Detect which cell encompasses the target text, then output its [X, Y] center coordinate. 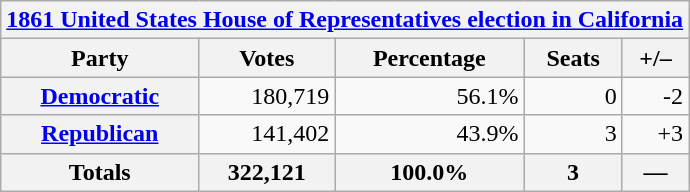
+/– [655, 58]
322,121 [267, 172]
0 [573, 96]
Totals [100, 172]
Votes [267, 58]
-2 [655, 96]
Seats [573, 58]
43.9% [430, 134]
141,402 [267, 134]
180,719 [267, 96]
100.0% [430, 172]
Republican [100, 134]
Percentage [430, 58]
Democratic [100, 96]
Party [100, 58]
+3 [655, 134]
— [655, 172]
1861 United States House of Representatives election in California [345, 20]
56.1% [430, 96]
